Identify which cell holds the provided text, then report its [X, Y] central coordinate. 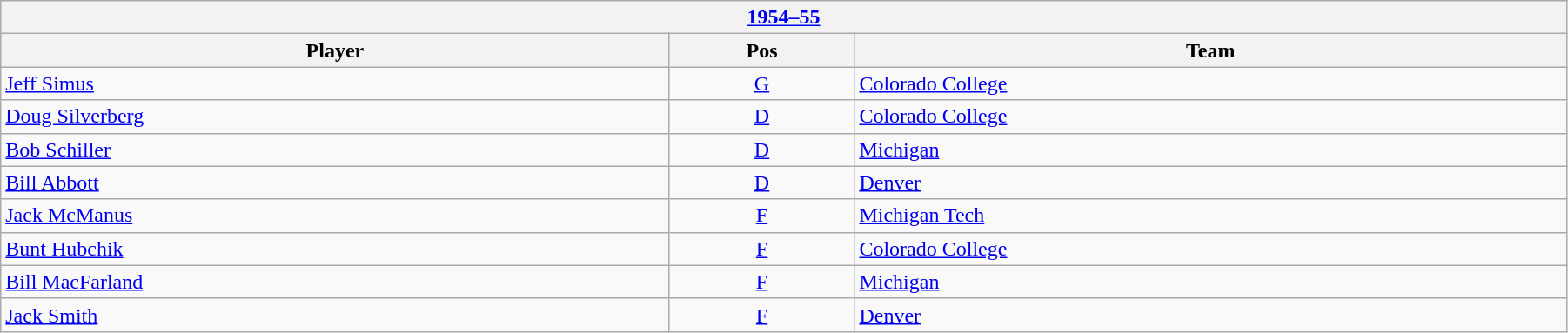
1954–55 [784, 17]
Player [335, 50]
Michigan Tech [1211, 216]
Jeff Simus [335, 83]
Team [1211, 50]
Doug Silverberg [335, 117]
Bob Schiller [335, 150]
Jack Smith [335, 315]
Jack McManus [335, 216]
Pos [762, 50]
G [762, 83]
Bunt Hubchik [335, 249]
Bill MacFarland [335, 282]
Bill Abbott [335, 183]
